Pinpoint the cell where the given text exists, returning its (x, y) midpoint coordinate. 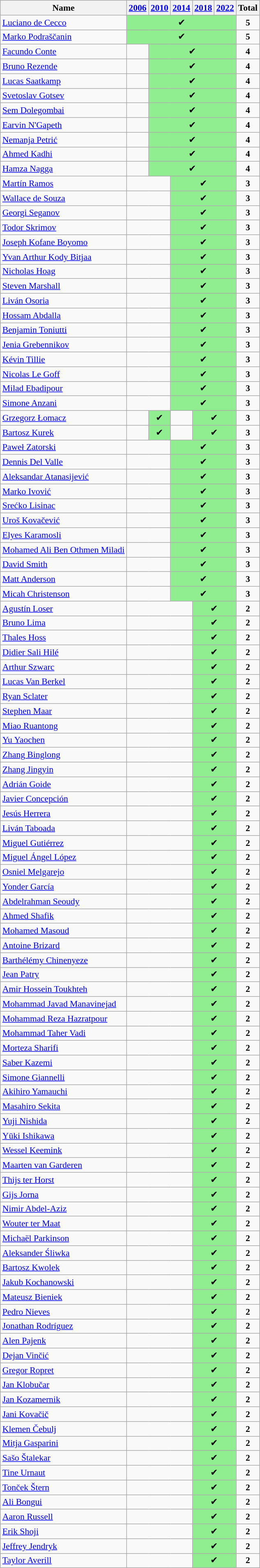
Adrián Goide (64, 784)
Abdelrahman Seoudy (64, 901)
Bruno Rezende (64, 67)
Lucas Saatkamp (64, 81)
Ahmed Shafik (64, 916)
Arthur Szwarc (64, 667)
Srećko Lisinac (64, 506)
Jean Patry (64, 975)
Uroš Kovačević (64, 521)
Micah Christenson (64, 594)
Georgi Seganov (64, 213)
Didier Sali Hilé (64, 653)
Marko Ivović (64, 491)
Masahiro Sekita (64, 1107)
Bruno Lima (64, 623)
Yvan Arthur Kody Bitjaa (64, 257)
Michaël Parkinson (64, 1239)
Hossam Abdalla (64, 315)
Maarten van Garderen (64, 1165)
Hamza Nagga (64, 169)
Pedro Nieves (64, 1312)
Liván Taboada (64, 828)
Nemanja Petrić (64, 140)
2006 (137, 8)
Amir Hossein Toukhteh (64, 989)
Yuji Nishida (64, 1121)
Nicholas Hoag (64, 271)
Wallace de Souza (64, 198)
2018 (203, 8)
Aleksander Śliwka (64, 1253)
Saber Kazemi (64, 1063)
Steven Marshall (64, 286)
Milad Ebadipour (64, 389)
Alen Pajenk (64, 1341)
Mitja Gasparini (64, 1443)
Mateusz Bieniek (64, 1297)
Jesús Herrera (64, 814)
Liván Osoria (64, 301)
Jeffrey Jendryk (64, 1546)
Aaron Russell (64, 1517)
Morteza Sharifi (64, 1048)
Earvin N'Gapeth (64, 125)
Jakub Kochanowski (64, 1283)
Sem Dolegombai (64, 111)
Lucas Van Berkel (64, 682)
Kévin Tillie (64, 359)
Wessel Keemink (64, 1151)
Matt Anderson (64, 579)
Jan Kozamernik (64, 1400)
Total (248, 8)
Akihiro Yamauchi (64, 1092)
Mohammad Taher Vadi (64, 1033)
Ali Bongui (64, 1502)
David Smith (64, 565)
Miguel Gutiérrez (64, 843)
Zhang Binglong (64, 755)
Benjamin Toniutti (64, 330)
Name (64, 8)
Bartosz Kurek (64, 433)
Barthélémy Chinenyeze (64, 960)
Todor Skrimov (64, 228)
Dennis Del Valle (64, 462)
2014 (182, 8)
Svetoslav Gotsev (64, 96)
Gregor Ropret (64, 1370)
Jonathan Rodríguez (64, 1326)
Aleksandar Atanasijević (64, 477)
Klemen Čebulj (64, 1429)
Grzegorz Łomacz (64, 418)
Erik Shoji (64, 1531)
Zhang Jingyin (64, 770)
Ahmed Kadhi (64, 154)
Miao Ruantong (64, 726)
Martín Ramos (64, 184)
Jenia Grebennikov (64, 345)
Yu Yaochen (64, 740)
Mohammad Reza Hazratpour (64, 1019)
Tonček Štern (64, 1487)
2022 (225, 8)
Marko Podraščanin (64, 37)
Jani Kovačič (64, 1414)
Thijs ter Horst (64, 1180)
Luciano de Cecco (64, 23)
Nicolas Le Goff (64, 374)
Wouter ter Maat (64, 1224)
Mohammad Javad Manavinejad (64, 1004)
Antoine Brizard (64, 945)
Simone Giannelli (64, 1077)
Mohamed Ali Ben Othmen Miladi (64, 550)
Facundo Conte (64, 52)
Yonder García (64, 887)
Osniel Melgarejo (64, 872)
Gijs Jorna (64, 1195)
Tine Urnaut (64, 1473)
Bartosz Kwolek (64, 1268)
Paweł Zatorski (64, 447)
Stephen Maar (64, 711)
Thales Hoss (64, 638)
Elyes Karamosli (64, 535)
Taylor Averill (64, 1561)
Mohamed Masoud (64, 931)
Sašo Štalekar (64, 1458)
Dejan Vinčić (64, 1356)
Simone Anzani (64, 403)
Yūki Ishikawa (64, 1136)
Agustín Loser (64, 609)
Jan Klobučar (64, 1385)
Joseph Kofane Boyomo (64, 242)
Nimir Abdel-Aziz (64, 1209)
Javier Concepción (64, 799)
2010 (159, 8)
Ryan Sclater (64, 697)
Miguel Ángel López (64, 857)
